For the text-containing cell, return its midpoint in (x, y) coordinate format. 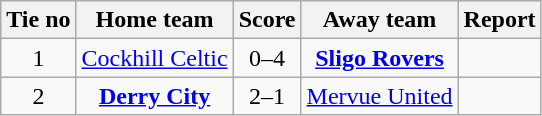
2–1 (267, 96)
Tie no (38, 20)
2 (38, 96)
Sligo Rovers (380, 58)
0–4 (267, 58)
Home team (154, 20)
Derry City (154, 96)
Report (500, 20)
Cockhill Celtic (154, 58)
Score (267, 20)
Away team (380, 20)
1 (38, 58)
Mervue United (380, 96)
